Extract the [X, Y] coordinate from the center of the cell holding the provided text.  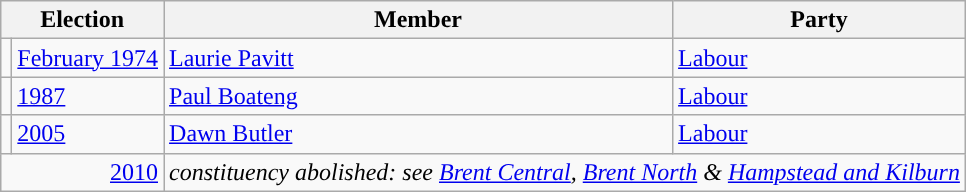
Party [820, 20]
Paul Boateng [418, 96]
Election [82, 20]
constituency abolished: see Brent Central, Brent North & Hampstead and Kilburn [565, 172]
Laurie Pavitt [418, 58]
2010 [82, 172]
Dawn Butler [418, 134]
2005 [88, 134]
February 1974 [88, 58]
1987 [88, 96]
Member [418, 20]
